Extract the (x, y) coordinate from the center of the cell holding the provided text.  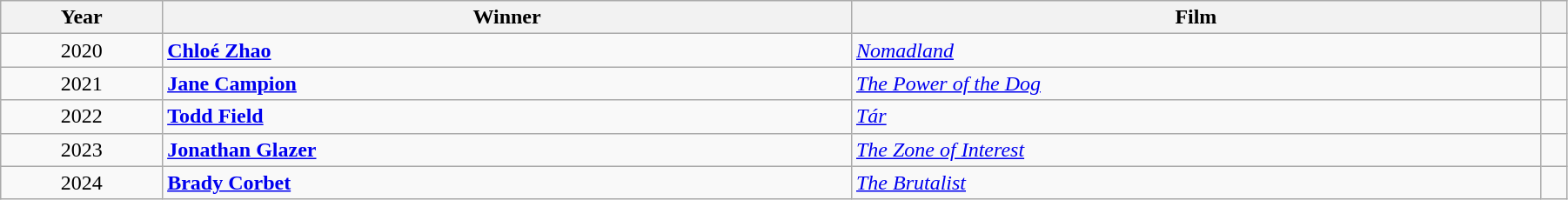
Film (1196, 17)
Jane Campion (507, 83)
Year (82, 17)
2024 (82, 183)
Chloé Zhao (507, 50)
2023 (82, 150)
Todd Field (507, 117)
The Zone of Interest (1196, 150)
Tár (1196, 117)
Brady Corbet (507, 183)
2020 (82, 50)
Nomadland (1196, 50)
Winner (507, 17)
2022 (82, 117)
2021 (82, 83)
The Brutalist (1196, 183)
Jonathan Glazer (507, 150)
The Power of the Dog (1196, 83)
